Identify which cell holds the provided text, then report its (X, Y) central coordinate. 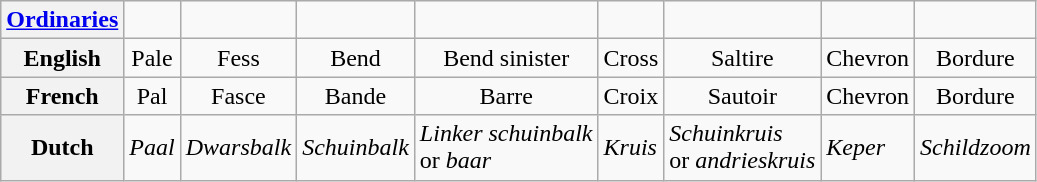
Sautoir (742, 96)
Linker schuinbalkor baar (506, 148)
Barre (506, 96)
Fess (238, 58)
Pale (152, 58)
Bande (356, 96)
Dutch (62, 148)
Schildzoom (976, 148)
English (62, 58)
Kruis (631, 148)
Croix (631, 96)
Cross (631, 58)
Schuinkruisor andrieskruis (742, 148)
Dwarsbalk (238, 148)
Bend sinister (506, 58)
Fasce (238, 96)
Saltire (742, 58)
Keper (868, 148)
Paal (152, 148)
Ordinaries (62, 20)
Pal (152, 96)
French (62, 96)
Bend (356, 58)
Schuinbalk (356, 148)
